Find where the given text appears and provide that cell's center as (x, y) coordinate. 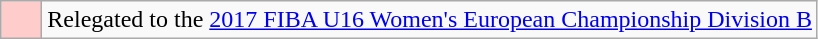
Relegated to the 2017 FIBA U16 Women's European Championship Division B (430, 20)
